Scan for the cell matching the given text and deliver its [x, y] coordinate at center. 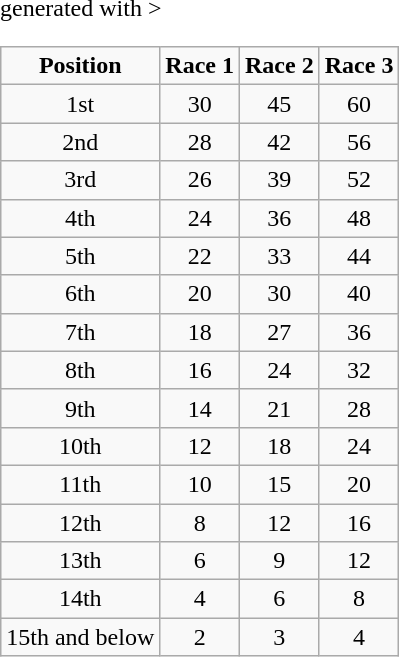
42 [280, 142]
14th [80, 599]
32 [359, 370]
2 [200, 637]
10th [80, 446]
60 [359, 104]
1st [80, 104]
27 [280, 332]
39 [280, 180]
7th [80, 332]
45 [280, 104]
2nd [80, 142]
48 [359, 218]
44 [359, 256]
56 [359, 142]
22 [200, 256]
9th [80, 408]
Race 2 [280, 66]
8th [80, 370]
9 [280, 561]
Race 3 [359, 66]
33 [280, 256]
15 [280, 484]
40 [359, 294]
13th [80, 561]
4th [80, 218]
15th and below [80, 637]
3 [280, 637]
Position [80, 66]
52 [359, 180]
21 [280, 408]
6th [80, 294]
11th [80, 484]
5th [80, 256]
Race 1 [200, 66]
12th [80, 523]
10 [200, 484]
26 [200, 180]
14 [200, 408]
3rd [80, 180]
